Capture the cell that displays the provided text and extract its (x, y) central coordinate. 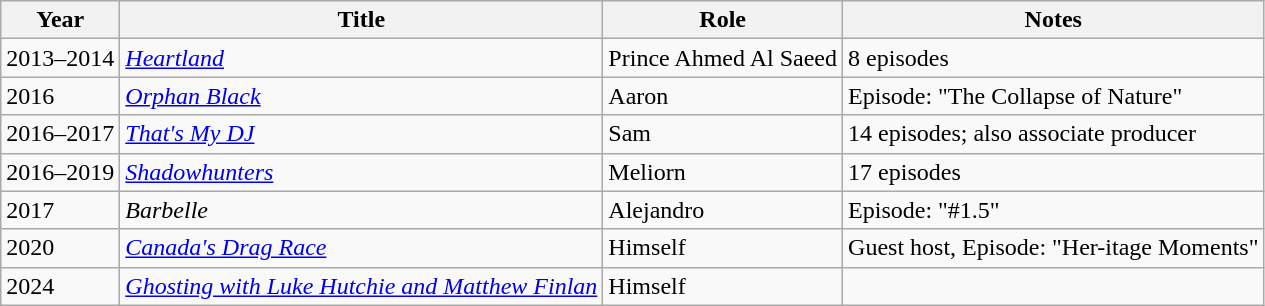
17 episodes (1054, 172)
Heartland (362, 58)
2013–2014 (60, 58)
2016–2017 (60, 134)
8 episodes (1054, 58)
14 episodes; also associate producer (1054, 134)
Barbelle (362, 210)
2017 (60, 210)
Guest host, Episode: "Her-itage Moments" (1054, 248)
Notes (1054, 20)
Episode: "#1.5" (1054, 210)
That's My DJ (362, 134)
Episode: "The Collapse of Nature" (1054, 96)
2020 (60, 248)
Role (723, 20)
Canada's Drag Race (362, 248)
Prince Ahmed Al Saeed (723, 58)
2016–2019 (60, 172)
Sam (723, 134)
Shadowhunters (362, 172)
Meliorn (723, 172)
Title (362, 20)
2016 (60, 96)
Alejandro (723, 210)
Ghosting with Luke Hutchie and Matthew Finlan (362, 286)
Orphan Black (362, 96)
Aaron (723, 96)
Year (60, 20)
2024 (60, 286)
